Extract the (x, y) coordinate from the center of the cell holding the provided text.  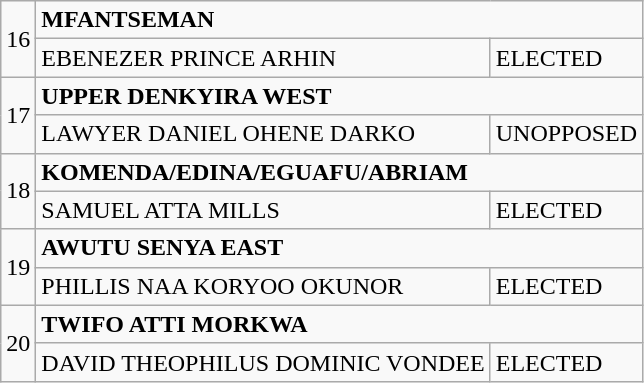
DAVID THEOPHILUS DOMINIC VONDEE (263, 362)
EBENEZER PRINCE ARHIN (263, 58)
18 (18, 191)
LAWYER DANIEL OHENE DARKO (263, 134)
16 (18, 39)
UPPER DENKYIRA WEST (340, 96)
TWIFO ATTI MORKWA (340, 324)
UNOPPOSED (566, 134)
AWUTU SENYA EAST (340, 248)
MFANTSEMAN (340, 20)
PHILLIS NAA KORYOO OKUNOR (263, 286)
KOMENDA/EDINA/EGUAFU/ABRIAM (340, 172)
17 (18, 115)
19 (18, 267)
SAMUEL ATTA MILLS (263, 210)
20 (18, 343)
